Pinpoint the cell where the given text exists, returning its [X, Y] midpoint coordinate. 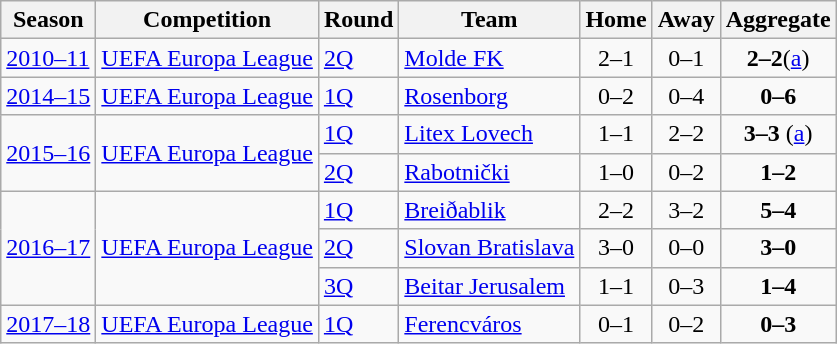
Competition [208, 20]
2014–15 [48, 96]
2010–11 [48, 58]
Season [48, 20]
Team [490, 20]
3–2 [686, 210]
3–3 (a) [778, 134]
0–4 [686, 96]
3Q [358, 286]
5–4 [778, 210]
2017–18 [48, 324]
2–1 [616, 58]
Away [686, 20]
2016–17 [48, 248]
Molde FK [490, 58]
Slovan Bratislava [490, 248]
0–0 [686, 248]
Home [616, 20]
Rabotnički [490, 172]
1–4 [778, 286]
Litex Lovech [490, 134]
Ferencváros [490, 324]
Rosenborg [490, 96]
0–6 [778, 96]
Beitar Jerusalem [490, 286]
1–2 [778, 172]
1–0 [616, 172]
2015–16 [48, 153]
2–2(a) [778, 58]
Aggregate [778, 20]
Breiðablik [490, 210]
Round [358, 20]
